Detect which cell encompasses the target text, then output its [x, y] center coordinate. 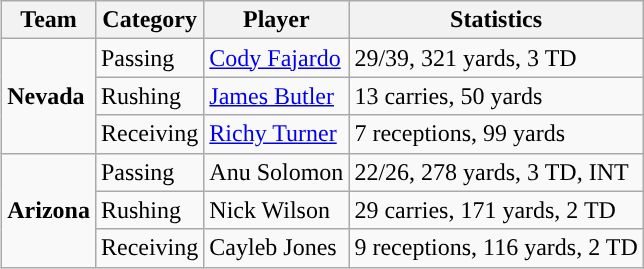
29 carries, 171 yards, 2 TD [496, 210]
Nick Wilson [276, 210]
Nevada [49, 96]
13 carries, 50 yards [496, 96]
7 receptions, 99 yards [496, 134]
22/26, 278 yards, 3 TD, INT [496, 172]
Team [49, 20]
Arizona [49, 210]
Category [149, 20]
Richy Turner [276, 134]
Player [276, 20]
Cody Fajardo [276, 58]
Anu Solomon [276, 172]
Statistics [496, 20]
29/39, 321 yards, 3 TD [496, 58]
9 receptions, 116 yards, 2 TD [496, 248]
Cayleb Jones [276, 248]
James Butler [276, 96]
